Detect which cell encompasses the target text, then output its (X, Y) center coordinate. 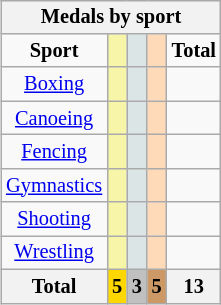
Medals by sport (111, 17)
Canoeing (54, 118)
13 (194, 286)
Gymnastics (54, 185)
Shooting (54, 219)
3 (137, 286)
Boxing (54, 84)
Fencing (54, 152)
Wrestling (54, 253)
Sport (54, 51)
